Determine the (x, y) coordinate at the center of the cell enclosing the given text.  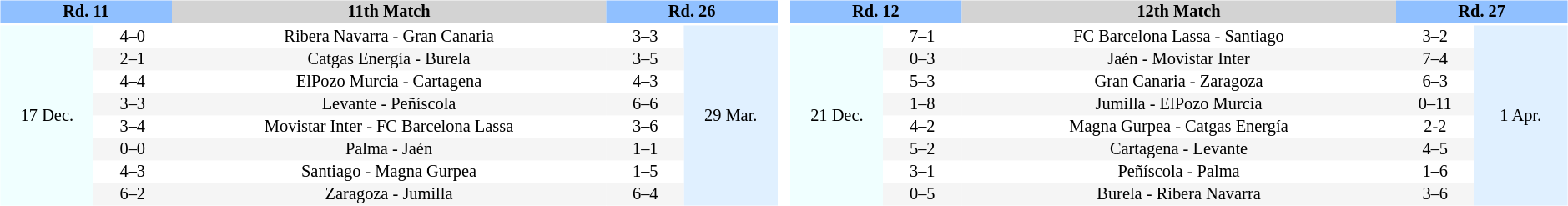
17 Dec. (47, 115)
5–3 (923, 82)
4–2 (923, 127)
4–0 (132, 37)
4–4 (132, 82)
Rd. 12 (876, 12)
Peñíscola - Palma (1178, 172)
Burela - Ribera Navarra (1178, 195)
2-2 (1435, 127)
Palma - Jaén (389, 150)
6–2 (132, 195)
6–4 (646, 195)
Santiago - Magna Gurpea (389, 172)
2–1 (132, 60)
7–1 (923, 37)
Levante - Peñíscola (389, 105)
Movistar Inter - FC Barcelona Lassa (389, 127)
Cartagena - Levante (1178, 150)
0–3 (923, 60)
21 Dec. (837, 115)
1–8 (923, 105)
1 Apr. (1520, 115)
0–0 (132, 150)
Jaén - Movistar Inter (1178, 60)
29 Mar. (731, 115)
Rd. 11 (85, 12)
3–2 (1435, 37)
7–4 (1435, 60)
Catgas Energía - Burela (389, 60)
3–4 (132, 127)
3–5 (646, 60)
FC Barcelona Lassa - Santiago (1178, 37)
1–6 (1435, 172)
ElPozo Murcia - Cartagena (389, 82)
Rd. 26 (693, 12)
6–6 (646, 105)
Ribera Navarra - Gran Canaria (389, 37)
Zaragoza - Jumilla (389, 195)
Rd. 27 (1482, 12)
5–2 (923, 150)
0–11 (1435, 105)
6–3 (1435, 82)
Gran Canaria - Zaragoza (1178, 82)
12th Match (1178, 12)
1–5 (646, 172)
Jumilla - ElPozo Murcia (1178, 105)
11th Match (389, 12)
1–1 (646, 150)
0–5 (923, 195)
Magna Gurpea - Catgas Energía (1178, 127)
4–5 (1435, 150)
3–1 (923, 172)
